Output the (x, y) coordinate of the center of the cell containing the given text.  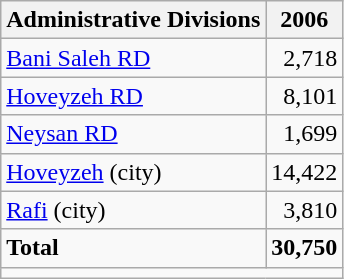
Total (134, 248)
Neysan RD (134, 134)
Hoveyzeh (city) (134, 172)
8,101 (304, 96)
2006 (304, 20)
3,810 (304, 210)
Administrative Divisions (134, 20)
14,422 (304, 172)
Rafi (city) (134, 210)
Bani Saleh RD (134, 58)
30,750 (304, 248)
Hoveyzeh RD (134, 96)
1,699 (304, 134)
2,718 (304, 58)
